Output the (X, Y) coordinate of the center of the cell containing the given text.  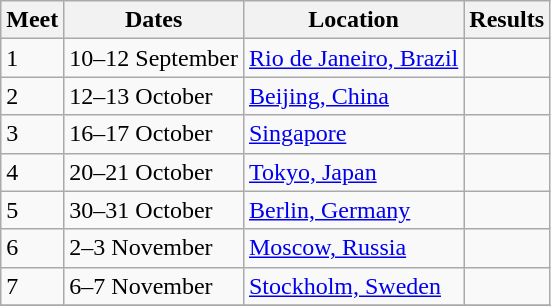
3 (32, 134)
1 (32, 58)
Stockholm, Sweden (353, 286)
Tokyo, Japan (353, 172)
Location (353, 20)
Beijing, China (353, 96)
5 (32, 210)
6–7 November (154, 286)
4 (32, 172)
10–12 September (154, 58)
Meet (32, 20)
16–17 October (154, 134)
Results (507, 20)
Moscow, Russia (353, 248)
Rio de Janeiro, Brazil (353, 58)
2 (32, 96)
6 (32, 248)
Berlin, Germany (353, 210)
Dates (154, 20)
2–3 November (154, 248)
7 (32, 286)
20–21 October (154, 172)
12–13 October (154, 96)
Singapore (353, 134)
30–31 October (154, 210)
